Provide the [X, Y] coordinate of the cell's center where the given text is located.  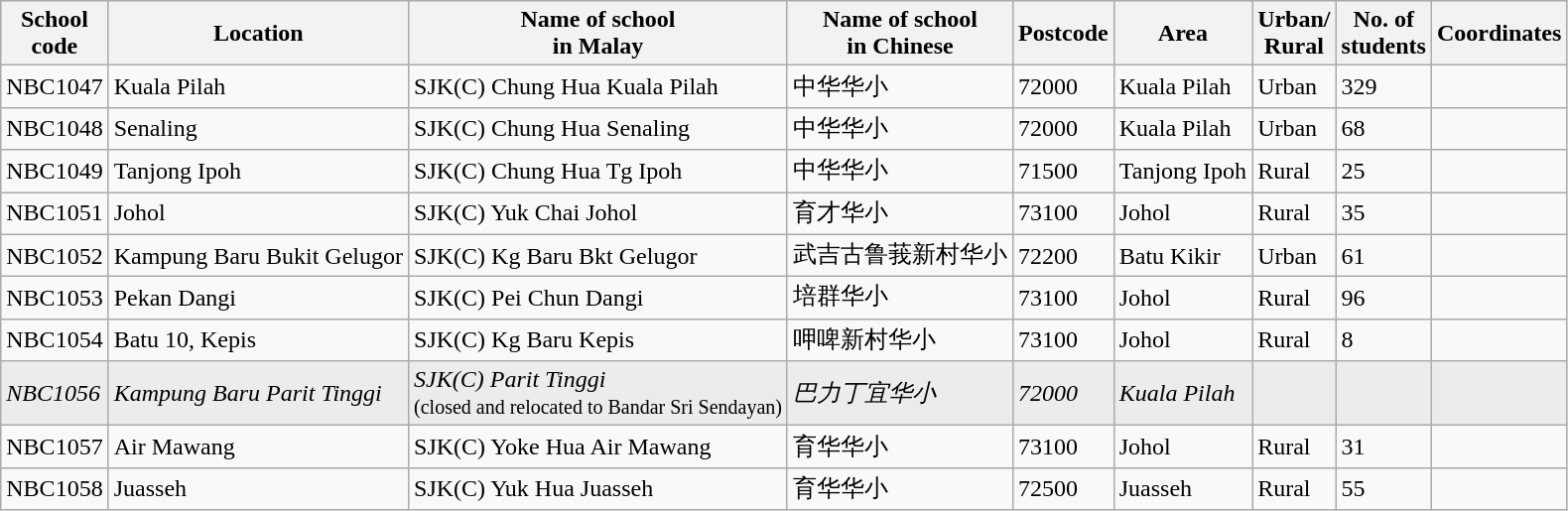
巴力丁宜华小 [899, 393]
NBC1047 [55, 87]
329 [1383, 87]
71500 [1064, 171]
SJK(C) Chung Hua Tg Ipoh [598, 171]
培群华小 [899, 298]
NBC1048 [55, 129]
61 [1383, 256]
72200 [1064, 256]
NBC1051 [55, 214]
NBC1054 [55, 339]
SJK(C) Yuk Hua Juasseh [598, 488]
SJK(C) Parit Tinggi(closed and relocated to Bandar Sri Sendayan) [598, 393]
Coordinates [1499, 34]
SJK(C) Kg Baru Bkt Gelugor [598, 256]
Kampung Baru Bukit Gelugor [258, 256]
No. ofstudents [1383, 34]
SJK(C) Chung Hua Kuala Pilah [598, 87]
呷啤新村华小 [899, 339]
Schoolcode [55, 34]
Kampung Baru Parit Tinggi [258, 393]
35 [1383, 214]
96 [1383, 298]
NBC1056 [55, 393]
Location [258, 34]
SJK(C) Yoke Hua Air Mawang [598, 447]
SJK(C) Yuk Chai Johol [598, 214]
72500 [1064, 488]
Batu 10, Kepis [258, 339]
NBC1052 [55, 256]
NBC1053 [55, 298]
Batu Kikir [1183, 256]
Senaling [258, 129]
Postcode [1064, 34]
55 [1383, 488]
Pekan Dangi [258, 298]
Name of schoolin Malay [598, 34]
武吉古鲁莪新村华小 [899, 256]
NBC1049 [55, 171]
SJK(C) Kg Baru Kepis [598, 339]
31 [1383, 447]
NBC1057 [55, 447]
育才华小 [899, 214]
NBC1058 [55, 488]
Urban/Rural [1294, 34]
8 [1383, 339]
Area [1183, 34]
Air Mawang [258, 447]
SJK(C) Chung Hua Senaling [598, 129]
68 [1383, 129]
25 [1383, 171]
Name of schoolin Chinese [899, 34]
SJK(C) Pei Chun Dangi [598, 298]
